Provide the (X, Y) coordinate of the cell's center where the given text is located.  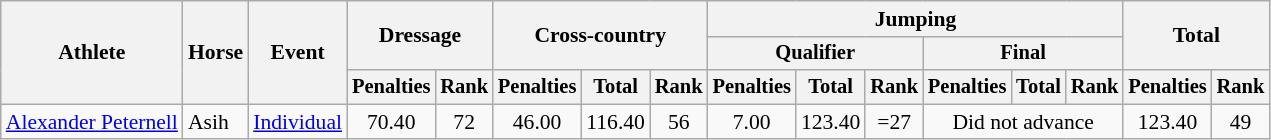
Event (298, 52)
Final (1023, 54)
Did not advance (1023, 122)
Individual (298, 122)
Cross-country (600, 36)
Dressage (420, 36)
72 (464, 122)
Athlete (92, 52)
Alexander Peternell (92, 122)
Jumping (916, 19)
=27 (894, 122)
56 (679, 122)
49 (1241, 122)
7.00 (752, 122)
70.40 (391, 122)
Horse (216, 52)
Asih (216, 122)
Qualifier (816, 54)
46.00 (537, 122)
116.40 (616, 122)
